Determine the [x, y] coordinate at the center of the cell enclosing the given text.  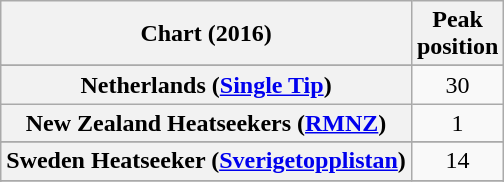
Chart (2016) [206, 34]
14 [457, 161]
30 [457, 85]
1 [457, 123]
New Zealand Heatseekers (RMNZ) [206, 123]
Sweden Heatseeker (Sverigetopplistan) [206, 161]
Netherlands (Single Tip) [206, 85]
Peak position [457, 34]
